Capture the cell that displays the provided text and extract its (X, Y) central coordinate. 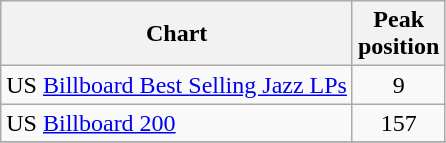
Chart (177, 34)
Peakposition (398, 34)
US Billboard 200 (177, 123)
US Billboard Best Selling Jazz LPs (177, 85)
9 (398, 85)
157 (398, 123)
